Extract the (x, y) coordinate from the center of the cell holding the provided text.  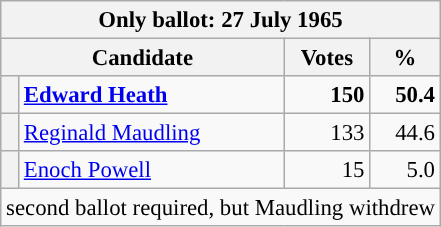
second ballot required, but Maudling withdrew (221, 208)
Votes (327, 58)
15 (327, 170)
Only ballot: 27 July 1965 (221, 20)
50.4 (406, 95)
Reginald Maudling (152, 133)
% (406, 58)
Enoch Powell (152, 170)
5.0 (406, 170)
150 (327, 95)
Candidate (142, 58)
133 (327, 133)
Edward Heath (152, 95)
44.6 (406, 133)
